Scan for the cell matching the given text and deliver its (X, Y) coordinate at center. 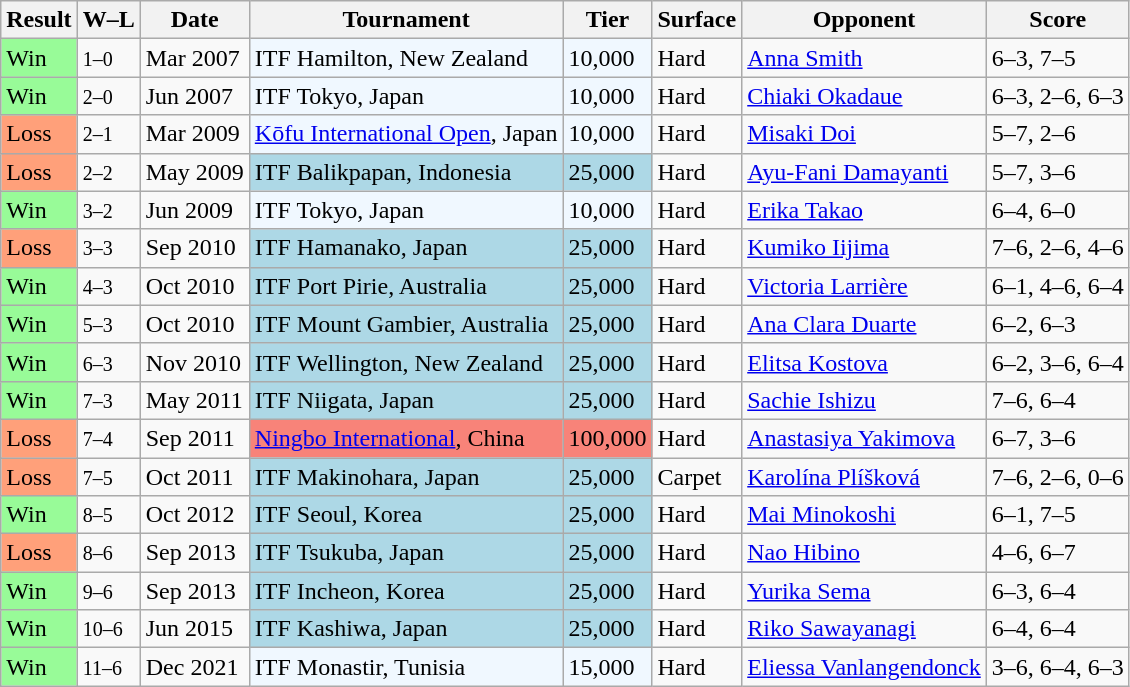
Yurika Sema (864, 591)
ITF Incheon, Korea (406, 591)
Ana Clara Duarte (864, 324)
Mai Minokoshi (864, 515)
Karolína Plíšková (864, 477)
Result (39, 20)
Date (194, 20)
ITF Niigata, Japan (406, 400)
6–7, 3–6 (1058, 438)
7–4 (108, 438)
Nov 2010 (194, 362)
Surface (697, 20)
Eliessa Vanlangendonck (864, 667)
Jun 2009 (194, 210)
Score (1058, 20)
1–0 (108, 58)
Victoria Larrière (864, 286)
ITF Balikpapan, Indonesia (406, 172)
8–5 (108, 515)
10–6 (108, 629)
ITF Makinohara, Japan (406, 477)
Mar 2009 (194, 134)
ITF Hamilton, New Zealand (406, 58)
Oct 2011 (194, 477)
6–3, 2–6, 6–3 (1058, 96)
6–3, 6–4 (1058, 591)
2–0 (108, 96)
ITF Tsukuba, Japan (406, 553)
Ningbo International, China (406, 438)
Opponent (864, 20)
5–7, 3–6 (1058, 172)
6–1, 7–5 (1058, 515)
Jun 2007 (194, 96)
ITF Kashiwa, Japan (406, 629)
Sep 2011 (194, 438)
4–3 (108, 286)
6–2, 6–3 (1058, 324)
ITF Hamanako, Japan (406, 248)
Dec 2021 (194, 667)
3–6, 6–4, 6–3 (1058, 667)
ITF Mount Gambier, Australia (406, 324)
Riko Sawayanagi (864, 629)
May 2011 (194, 400)
ITF Seoul, Korea (406, 515)
Misaki Doi (864, 134)
7–5 (108, 477)
6–3 (108, 362)
ITF Wellington, New Zealand (406, 362)
ITF Port Pirie, Australia (406, 286)
5–7, 2–6 (1058, 134)
Kumiko Iijima (864, 248)
Kōfu International Open, Japan (406, 134)
7–3 (108, 400)
Tournament (406, 20)
Chiaki Okadaue (864, 96)
Carpet (697, 477)
Tier (608, 20)
2–1 (108, 134)
Oct 2012 (194, 515)
6–4, 6–4 (1058, 629)
Sep 2010 (194, 248)
Erika Takao (864, 210)
4–6, 6–7 (1058, 553)
W–L (108, 20)
8–6 (108, 553)
3–3 (108, 248)
6–2, 3–6, 6–4 (1058, 362)
2–2 (108, 172)
5–3 (108, 324)
6–3, 7–5 (1058, 58)
Anastasiya Yakimova (864, 438)
100,000 (608, 438)
Elitsa Kostova (864, 362)
6–1, 4–6, 6–4 (1058, 286)
7–6, 2–6, 4–6 (1058, 248)
Ayu-Fani Damayanti (864, 172)
3–2 (108, 210)
Sachie Ishizu (864, 400)
ITF Monastir, Tunisia (406, 667)
Mar 2007 (194, 58)
7–6, 2–6, 0–6 (1058, 477)
Jun 2015 (194, 629)
6–4, 6–0 (1058, 210)
11–6 (108, 667)
9–6 (108, 591)
15,000 (608, 667)
May 2009 (194, 172)
7–6, 6–4 (1058, 400)
Nao Hibino (864, 553)
Anna Smith (864, 58)
